Pinpoint the cell where the given text exists, returning its (X, Y) midpoint coordinate. 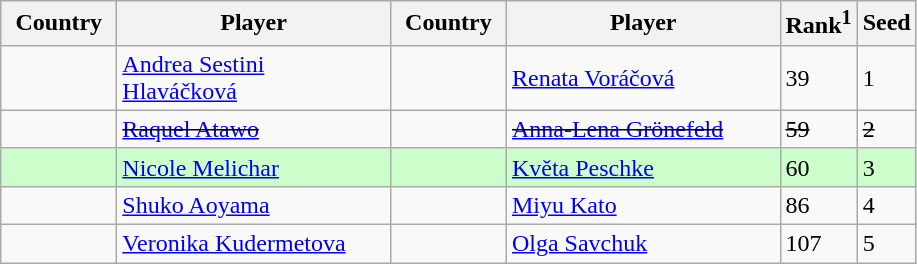
Rank1 (818, 24)
Seed (886, 24)
Shuko Aoyama (254, 205)
5 (886, 244)
Květa Peschke (643, 167)
60 (818, 167)
Nicole Melichar (254, 167)
4 (886, 205)
86 (818, 205)
39 (818, 78)
Raquel Atawo (254, 129)
Veronika Kudermetova (254, 244)
107 (818, 244)
1 (886, 78)
Miyu Kato (643, 205)
Olga Savchuk (643, 244)
59 (818, 129)
Andrea Sestini Hlaváčková (254, 78)
Renata Voráčová (643, 78)
Anna-Lena Grönefeld (643, 129)
2 (886, 129)
3 (886, 167)
